Find where the given text appears and provide that cell's center as (x, y) coordinate. 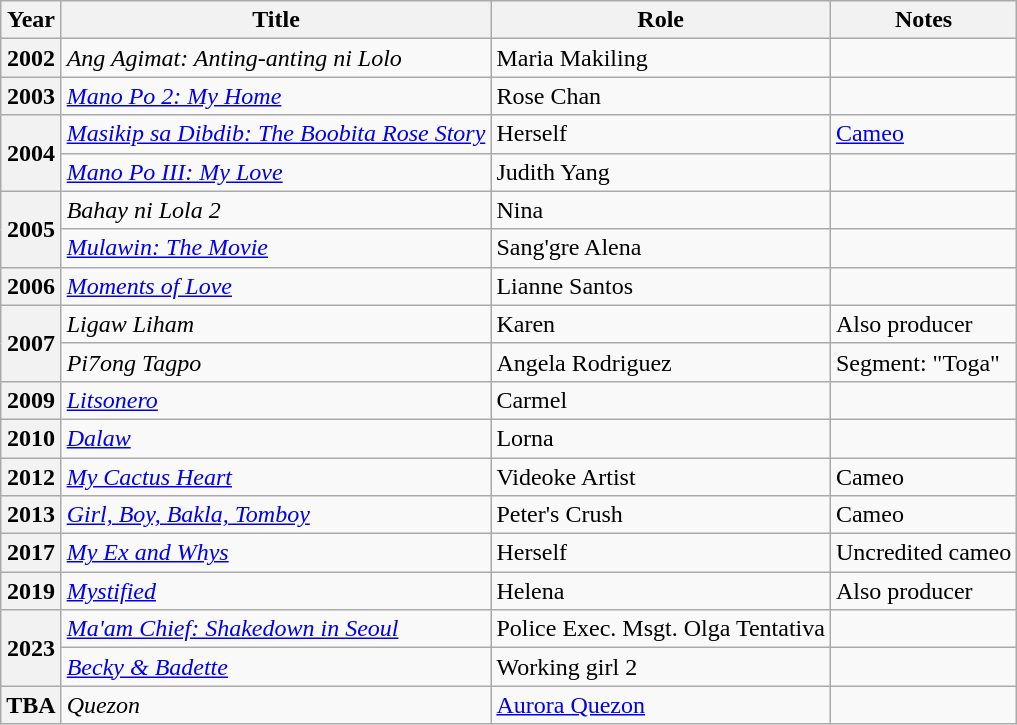
Bahay ni Lola 2 (276, 210)
Karen (661, 324)
2013 (31, 515)
Pi7ong Tagpo (276, 362)
2007 (31, 343)
2005 (31, 229)
2010 (31, 438)
Girl, Boy, Bakla, Tomboy (276, 515)
Segment: "Toga" (923, 362)
2012 (31, 477)
2002 (31, 58)
Nina (661, 210)
Title (276, 20)
2017 (31, 553)
Angela Rodriguez (661, 362)
Role (661, 20)
Rose Chan (661, 96)
2006 (31, 286)
Aurora Quezon (661, 705)
Working girl 2 (661, 667)
Videoke Artist (661, 477)
Mano Po III: My Love (276, 172)
Moments of Love (276, 286)
Mulawin: The Movie (276, 248)
2004 (31, 153)
My Ex and Whys (276, 553)
Quezon (276, 705)
Notes (923, 20)
My Cactus Heart (276, 477)
Litsonero (276, 400)
2023 (31, 648)
Maria Makiling (661, 58)
Helena (661, 591)
Becky & Badette (276, 667)
Mano Po 2: My Home (276, 96)
Sang'gre Alena (661, 248)
2003 (31, 96)
Masikip sa Dibdib: The Boobita Rose Story (276, 134)
Ma'am Chief: Shakedown in Seoul (276, 629)
Ang Agimat: Anting-anting ni Lolo (276, 58)
TBA (31, 705)
2019 (31, 591)
Peter's Crush (661, 515)
Mystified (276, 591)
Uncredited cameo (923, 553)
Dalaw (276, 438)
Year (31, 20)
Judith Yang (661, 172)
Ligaw Liham (276, 324)
Lorna (661, 438)
Lianne Santos (661, 286)
2009 (31, 400)
Carmel (661, 400)
Police Exec. Msgt. Olga Tentativa (661, 629)
